Output the (x, y) coordinate of the center of the cell containing the given text.  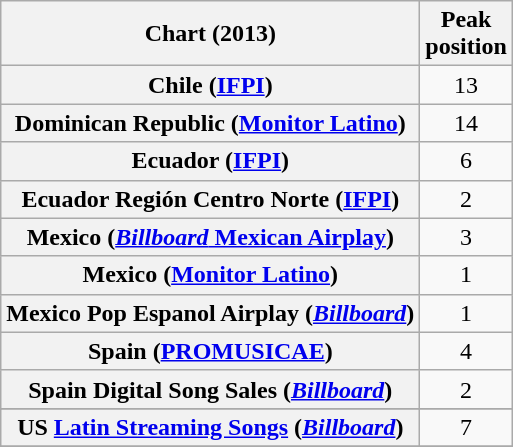
Ecuador (IFPI) (210, 161)
Peakposition (466, 34)
Mexico (Monitor Latino) (210, 275)
Spain (PROMUSICAE) (210, 351)
6 (466, 161)
Mexico Pop Espanol Airplay (Billboard) (210, 313)
Spain Digital Song Sales (Billboard) (210, 389)
Mexico (Billboard Mexican Airplay) (210, 237)
Dominican Republic (Monitor Latino) (210, 123)
13 (466, 85)
Ecuador Región Centro Norte (IFPI) (210, 199)
14 (466, 123)
Chart (2013) (210, 34)
4 (466, 351)
Chile (IFPI) (210, 85)
7 (466, 427)
3 (466, 237)
US Latin Streaming Songs (Billboard) (210, 427)
